Scan for the cell matching the given text and deliver its (x, y) coordinate at center. 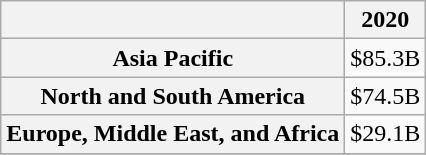
$85.3B (386, 58)
$74.5B (386, 96)
Europe, Middle East, and Africa (173, 134)
North and South America (173, 96)
2020 (386, 20)
Asia Pacific (173, 58)
$29.1B (386, 134)
